Identify which cell holds the provided text, then report its (x, y) central coordinate. 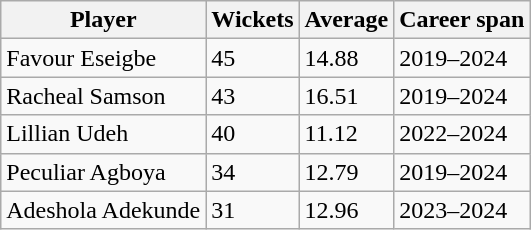
Career span (462, 20)
11.12 (346, 134)
Racheal Samson (104, 96)
Player (104, 20)
Lillian Udeh (104, 134)
14.88 (346, 58)
Favour Eseigbe (104, 58)
Adeshola Adekunde (104, 210)
34 (252, 172)
2022–2024 (462, 134)
40 (252, 134)
45 (252, 58)
31 (252, 210)
16.51 (346, 96)
Wickets (252, 20)
12.96 (346, 210)
2023–2024 (462, 210)
43 (252, 96)
Peculiar Agboya (104, 172)
12.79 (346, 172)
Average (346, 20)
